Return the (X, Y) coordinate for the center point of the cell that contains the specified text.  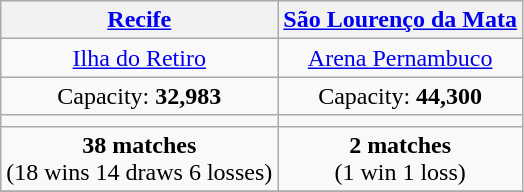
Ilha do Retiro (140, 58)
Recife (140, 20)
Capacity: 44,300 (400, 96)
Arena Pernambuco (400, 58)
São Lourenço da Mata (400, 20)
Capacity: 32,983 (140, 96)
2 matches(1 win 1 loss) (400, 158)
38 matches(18 wins 14 draws 6 losses) (140, 158)
